Extract the (x, y) coordinate from the center of the cell holding the provided text.  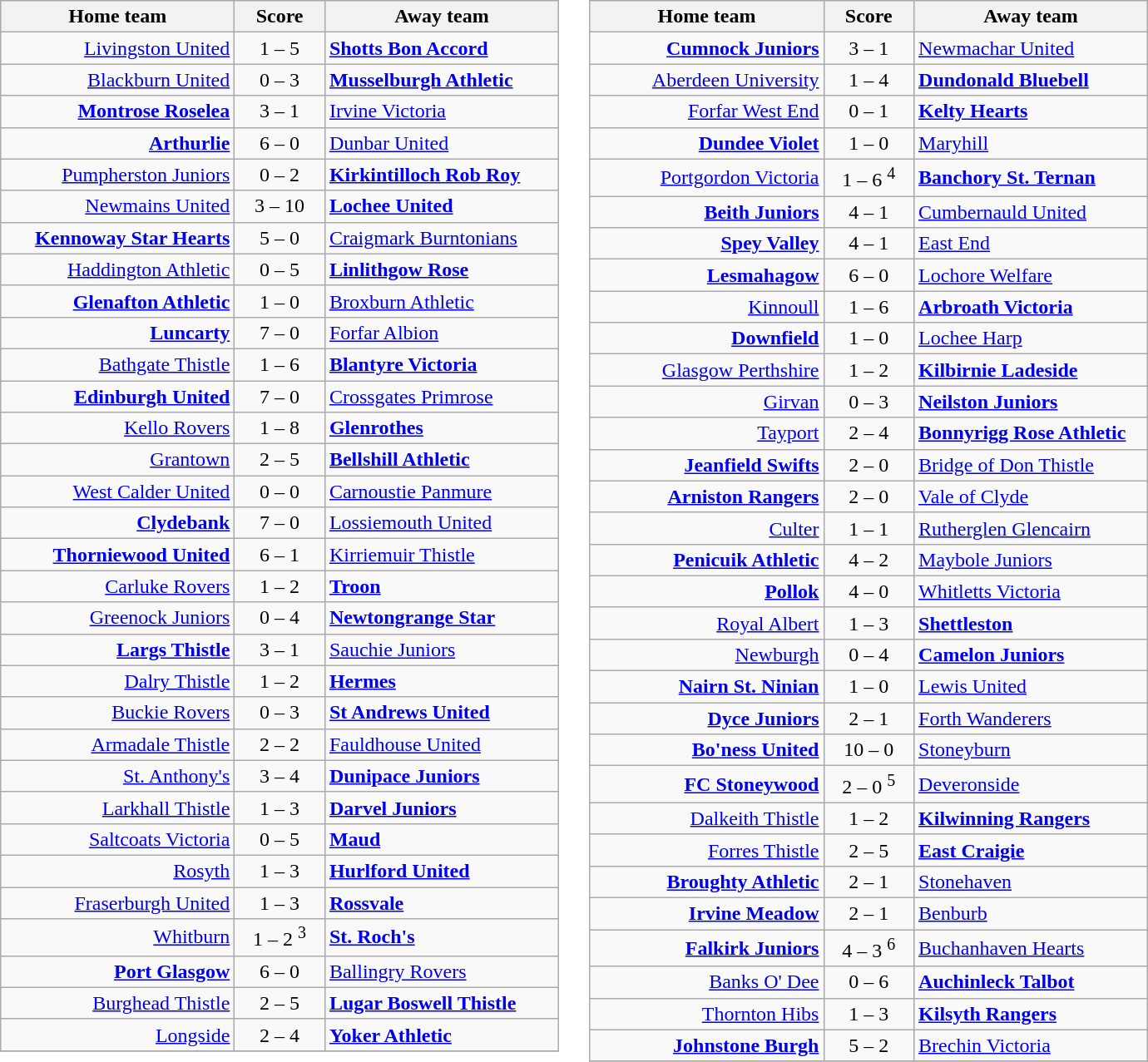
Brechin Victoria (1032, 1045)
Newmachar United (1032, 48)
Broxburn Athletic (441, 301)
Buchanhaven Hearts (1032, 948)
Dunbar United (441, 143)
Crossgates Primrose (441, 397)
Bo'ness United (707, 750)
Newburgh (707, 654)
Rosyth (118, 871)
Pumpherston Juniors (118, 175)
Forfar West End (707, 111)
Glasgow Perthshire (707, 370)
Arbroath Victoria (1032, 307)
Banchory St. Ternan (1032, 178)
East Craigie (1032, 850)
Kilbirnie Ladeside (1032, 370)
Montrose Roselea (118, 111)
Beith Juniors (707, 212)
1 – 4 (868, 80)
0 – 0 (280, 491)
Falkirk Juniors (707, 948)
Kilwinning Rangers (1032, 818)
Arthurlie (118, 143)
1 – 5 (280, 48)
4 – 0 (868, 591)
10 – 0 (868, 750)
Downfield (707, 338)
Lossiemouth United (441, 523)
Nairn St. Ninian (707, 687)
2 – 2 (280, 744)
Bridge of Don Thistle (1032, 465)
Deveronside (1032, 785)
Livingston United (118, 48)
Linlithgow Rose (441, 269)
Auchinleck Talbot (1032, 982)
Camelon Juniors (1032, 654)
Stoneyburn (1032, 750)
Vale of Clyde (1032, 496)
Edinburgh United (118, 397)
Dalry Thistle (118, 681)
Bonnyrigg Rose Athletic (1032, 433)
Shotts Bon Accord (441, 48)
Hermes (441, 681)
Lochee Harp (1032, 338)
Bellshill Athletic (441, 460)
Larkhall Thistle (118, 808)
1 – 1 (868, 528)
St. Roch's (441, 938)
4 – 2 (868, 560)
4 – 3 6 (868, 948)
Aberdeen University (707, 80)
Ballingry Rovers (441, 971)
Banks O' Dee (707, 982)
Kello Rovers (118, 428)
Newmains United (118, 206)
Luncarty (118, 333)
Broughty Athletic (707, 882)
Kilsyth Rangers (1032, 1014)
Blackburn United (118, 80)
Grantown (118, 460)
Blantyre Victoria (441, 364)
Forres Thistle (707, 850)
1 – 6 4 (868, 178)
Culter (707, 528)
Jeanfield Swifts (707, 465)
Carluke Rovers (118, 586)
Arniston Rangers (707, 496)
Dundonald Bluebell (1032, 80)
Benburb (1032, 913)
2 – 0 5 (868, 785)
Glenafton Athletic (118, 301)
St Andrews United (441, 713)
Tayport (707, 433)
East End (1032, 244)
Girvan (707, 402)
Lewis United (1032, 687)
Largs Thistle (118, 650)
Dyce Juniors (707, 719)
West Calder United (118, 491)
5 – 2 (868, 1045)
Penicuik Athletic (707, 560)
Saltcoats Victoria (118, 839)
Thorniewood United (118, 555)
Kirriemuir Thistle (441, 555)
Kinnoull (707, 307)
Maryhill (1032, 143)
Thornton Hibs (707, 1014)
Hurlford United (441, 871)
Shettleston (1032, 623)
Darvel Juniors (441, 808)
Royal Albert (707, 623)
Greenock Juniors (118, 618)
3 – 4 (280, 776)
Whitletts Victoria (1032, 591)
5 – 0 (280, 238)
6 – 1 (280, 555)
Buckie Rovers (118, 713)
Craigmark Burntonians (441, 238)
Dalkeith Thistle (707, 818)
Lochore Welfare (1032, 275)
Cumnock Juniors (707, 48)
Fraserburgh United (118, 902)
Fauldhouse United (441, 744)
Rossvale (441, 902)
Newtongrange Star (441, 618)
Yoker Athletic (441, 1035)
1 – 2 3 (280, 938)
Maud (441, 839)
Carnoustie Panmure (441, 491)
Spey Valley (707, 244)
Kirkintilloch Rob Roy (441, 175)
Kennoway Star Hearts (118, 238)
Whitburn (118, 938)
St. Anthony's (118, 776)
Sauchie Juniors (441, 650)
3 – 10 (280, 206)
Pollok (707, 591)
Dundee Violet (707, 143)
0 – 2 (280, 175)
Irvine Meadow (707, 913)
Neilston Juniors (1032, 402)
Lugar Boswell Thistle (441, 1003)
Dunipace Juniors (441, 776)
FC Stoneywood (707, 785)
Clydebank (118, 523)
0 – 6 (868, 982)
Kelty Hearts (1032, 111)
Portgordon Victoria (707, 178)
Bathgate Thistle (118, 364)
Armadale Thistle (118, 744)
Burghead Thistle (118, 1003)
Rutherglen Glencairn (1032, 528)
Haddington Athletic (118, 269)
Lochee United (441, 206)
Forfar Albion (441, 333)
Musselburgh Athletic (441, 80)
Stonehaven (1032, 882)
Port Glasgow (118, 971)
Troon (441, 586)
1 – 8 (280, 428)
0 – 1 (868, 111)
Glenrothes (441, 428)
Irvine Victoria (441, 111)
Forth Wanderers (1032, 719)
Cumbernauld United (1032, 212)
Longside (118, 1035)
Johnstone Burgh (707, 1045)
Maybole Juniors (1032, 560)
Lesmahagow (707, 275)
